Provide the [x, y] coordinate of the cell's center where the given text is located.  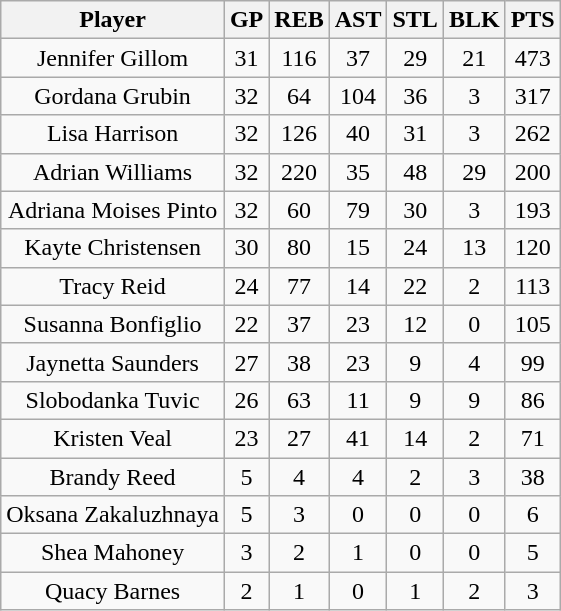
Gordana Grubin [113, 96]
Slobodanka Tuvic [113, 400]
Kristen Veal [113, 438]
11 [358, 400]
Adriana Moises Pinto [113, 210]
79 [358, 210]
200 [532, 172]
13 [474, 248]
105 [532, 324]
64 [299, 96]
220 [299, 172]
12 [415, 324]
BLK [474, 20]
48 [415, 172]
Oksana Zakaluzhnaya [113, 515]
Adrian Williams [113, 172]
193 [532, 210]
6 [532, 515]
AST [358, 20]
Quacy Barnes [113, 591]
99 [532, 362]
41 [358, 438]
36 [415, 96]
77 [299, 286]
40 [358, 134]
26 [246, 400]
REB [299, 20]
262 [532, 134]
120 [532, 248]
80 [299, 248]
Lisa Harrison [113, 134]
113 [532, 286]
126 [299, 134]
71 [532, 438]
Tracy Reid [113, 286]
473 [532, 58]
35 [358, 172]
Jaynetta Saunders [113, 362]
317 [532, 96]
GP [246, 20]
STL [415, 20]
Brandy Reed [113, 477]
86 [532, 400]
116 [299, 58]
Kayte Christensen [113, 248]
15 [358, 248]
60 [299, 210]
Jennifer Gillom [113, 58]
104 [358, 96]
Shea Mahoney [113, 553]
Player [113, 20]
PTS [532, 20]
63 [299, 400]
21 [474, 58]
Susanna Bonfiglio [113, 324]
